Detect which cell encompasses the target text, then output its (x, y) center coordinate. 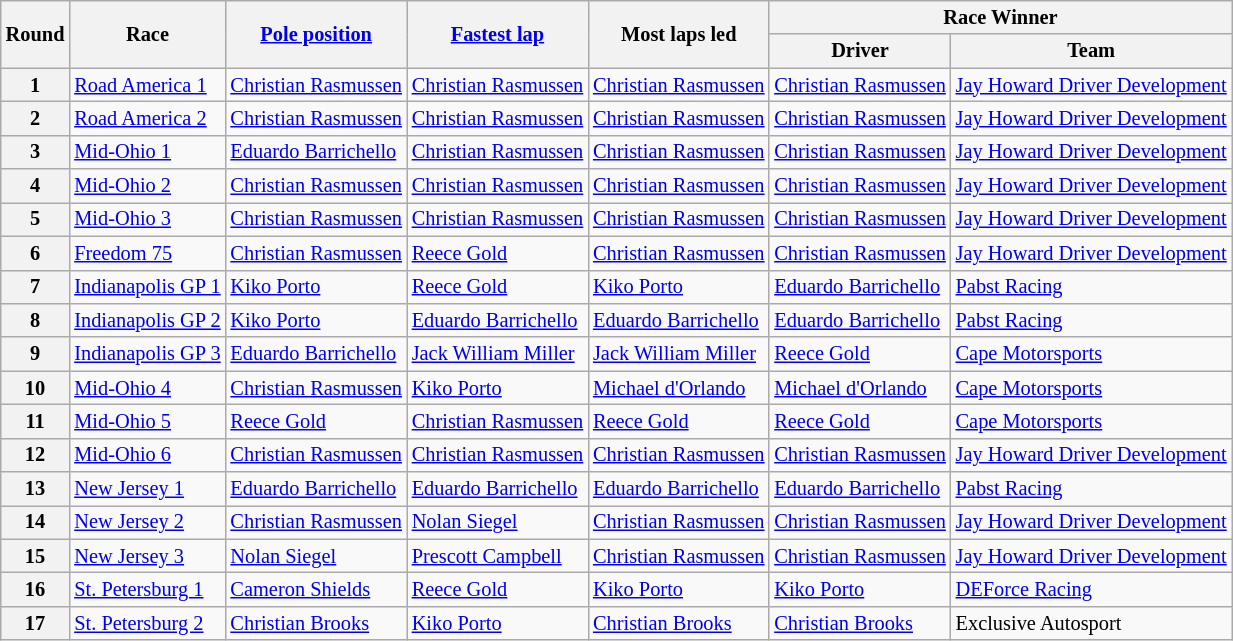
9 (36, 354)
17 (36, 623)
Indianapolis GP 3 (147, 354)
11 (36, 421)
4 (36, 186)
Indianapolis GP 1 (147, 287)
16 (36, 589)
New Jersey 2 (147, 522)
Race Winner (1000, 17)
Most laps led (678, 34)
Pole position (316, 34)
Round (36, 34)
6 (36, 253)
1 (36, 85)
Mid-Ohio 6 (147, 455)
Mid-Ohio 4 (147, 388)
Exclusive Autosport (1092, 623)
Driver (860, 51)
DEForce Racing (1092, 589)
15 (36, 556)
Cameron Shields (316, 589)
Freedom 75 (147, 253)
Prescott Campbell (498, 556)
New Jersey 3 (147, 556)
7 (36, 287)
10 (36, 388)
8 (36, 320)
St. Petersburg 2 (147, 623)
Mid-Ohio 2 (147, 186)
Team (1092, 51)
New Jersey 1 (147, 489)
Race (147, 34)
Mid-Ohio 3 (147, 219)
Indianapolis GP 2 (147, 320)
Road America 2 (147, 118)
3 (36, 152)
2 (36, 118)
Mid-Ohio 1 (147, 152)
St. Petersburg 1 (147, 589)
12 (36, 455)
13 (36, 489)
14 (36, 522)
Road America 1 (147, 85)
Mid-Ohio 5 (147, 421)
5 (36, 219)
Fastest lap (498, 34)
